Return (x, y) of the center of cell containing provided text 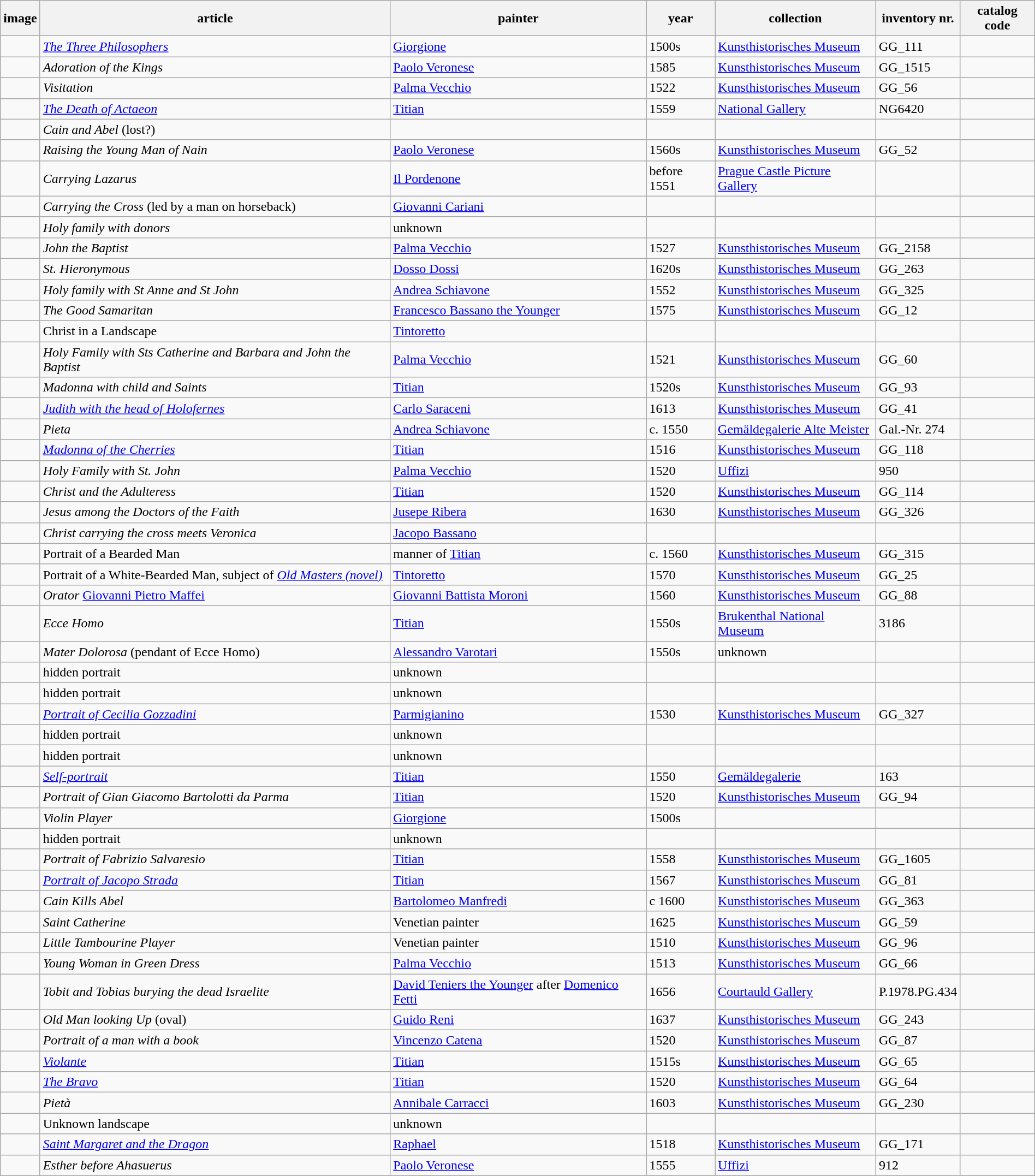
David Teniers the Younger after Domenico Fetti (519, 991)
Raising the Young Man of Nain (215, 150)
Unknown landscape (215, 1124)
1620s (681, 269)
GG_111 (918, 46)
GG_56 (918, 88)
1515s (681, 1061)
GG_96 (918, 942)
painter (519, 19)
Gemäldegalerie (796, 776)
Madonna with child and Saints (215, 388)
1518 (681, 1144)
1570 (681, 574)
Gal.-Nr. 274 (918, 429)
Holy family with St Anne and St John (215, 290)
image (20, 19)
Courtauld Gallery (796, 991)
Tobit and Tobias burying the dead Israelite (215, 991)
GG_12 (918, 311)
Ecce Homo (215, 623)
Pietà (215, 1103)
1527 (681, 248)
P.1978.PG.434 (918, 991)
Cain Kills Abel (215, 901)
GG_87 (918, 1041)
manner of Titian (519, 554)
1510 (681, 942)
GG_64 (918, 1082)
1521 (681, 359)
1558 (681, 859)
Gemäldegalerie Alte Meister (796, 429)
1550 (681, 776)
950 (918, 471)
Brukenthal National Museum (796, 623)
Portrait of a Bearded Man (215, 554)
St. Hieronymous (215, 269)
GG_118 (918, 450)
Judith with the head of Holofernes (215, 408)
Portrait of a man with a book (215, 1041)
c. 1550 (681, 429)
John the Baptist (215, 248)
Holy Family with St. John (215, 471)
Old Man looking Up (oval) (215, 1020)
1520s (681, 388)
GG_94 (918, 797)
c 1600 (681, 901)
Raphael (519, 1144)
1530 (681, 714)
Vincenzo Catena (519, 1041)
Guido Reni (519, 1020)
Holy Family with Sts Catherine and Barbara and John the Baptist (215, 359)
1560 (681, 595)
1656 (681, 991)
Christ in a Landscape (215, 331)
Portrait of Fabrizio Salvaresio (215, 859)
Esther before Ahasuerus (215, 1165)
The Bravo (215, 1082)
Portrait of Gian Giacomo Bartolotti da Parma (215, 797)
The Good Samaritan (215, 311)
1603 (681, 1103)
1559 (681, 109)
Adoration of the Kings (215, 67)
GG_1515 (918, 67)
Christ carrying the cross meets Veronica (215, 533)
NG6420 (918, 109)
Self-portrait (215, 776)
GG_2158 (918, 248)
Jusepe Ribera (519, 512)
article (215, 19)
The Three Philosophers (215, 46)
year (681, 19)
GG_230 (918, 1103)
Holy family with donors (215, 227)
catalog code (997, 19)
GG_81 (918, 880)
Francesco Bassano the Younger (519, 311)
GG_66 (918, 963)
Saint Margaret and the Dragon (215, 1144)
1560s (681, 150)
1625 (681, 922)
Parmigianino (519, 714)
National Gallery (796, 109)
912 (918, 1165)
c. 1560 (681, 554)
Bartolomeo Manfredi (519, 901)
Christ and the Adulteress (215, 491)
GG_114 (918, 491)
GG_88 (918, 595)
Giovanni Cariani (519, 206)
Dosso Dossi (519, 269)
Alessandro Varotari (519, 651)
1555 (681, 1165)
GG_93 (918, 388)
GG_65 (918, 1061)
Young Woman in Green Dress (215, 963)
GG_25 (918, 574)
Portrait of Jacopo Strada (215, 880)
Portrait of Cecilia Gozzadini (215, 714)
Saint Catherine (215, 922)
1567 (681, 880)
before 1551 (681, 178)
1630 (681, 512)
GG_363 (918, 901)
GG_41 (918, 408)
Little Tambourine Player (215, 942)
Portrait of a White-Bearded Man, subject of Old Masters (novel) (215, 574)
GG_315 (918, 554)
Annibale Carracci (519, 1103)
Orator Giovanni Pietro Maffei (215, 595)
Il Pordenone (519, 178)
GG_263 (918, 269)
Carrying the Cross (led by a man on horseback) (215, 206)
Prague Castle Picture Gallery (796, 178)
GG_1605 (918, 859)
Mater Dolorosa (pendant of Ecce Homo) (215, 651)
1575 (681, 311)
Cain and Abel (lost?) (215, 129)
GG_326 (918, 512)
Carlo Saraceni (519, 408)
GG_60 (918, 359)
GG_59 (918, 922)
Violin Player (215, 818)
collection (796, 19)
GG_243 (918, 1020)
Violante (215, 1061)
GG_171 (918, 1144)
1552 (681, 290)
inventory nr. (918, 19)
Jacopo Bassano (519, 533)
Madonna of the Cherries (215, 450)
Jesus among the Doctors of the Faith (215, 512)
1613 (681, 408)
Visitation (215, 88)
1516 (681, 450)
3186 (918, 623)
The Death of Actaeon (215, 109)
GG_52 (918, 150)
163 (918, 776)
Pieta (215, 429)
1585 (681, 67)
1513 (681, 963)
Giovanni Battista Moroni (519, 595)
GG_327 (918, 714)
1637 (681, 1020)
1522 (681, 88)
GG_325 (918, 290)
Carrying Lazarus (215, 178)
